Determine the (X, Y) coordinate at the center of the cell enclosing the given text.  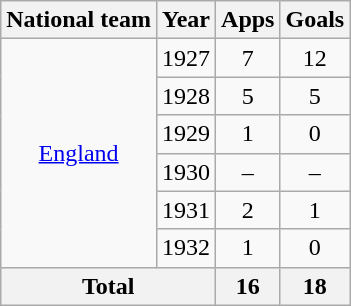
1931 (186, 210)
1928 (186, 96)
16 (248, 286)
12 (315, 58)
1930 (186, 172)
England (79, 153)
National team (79, 20)
Total (108, 286)
1932 (186, 248)
2 (248, 210)
18 (315, 286)
Goals (315, 20)
7 (248, 58)
1929 (186, 134)
Year (186, 20)
Apps (248, 20)
1927 (186, 58)
